For the text-containing cell, return its midpoint in [X, Y] coordinate format. 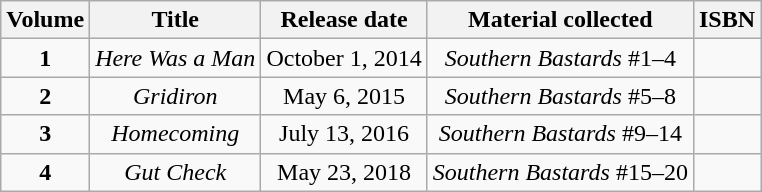
May 6, 2015 [344, 96]
Material collected [560, 20]
Volume [46, 20]
Release date [344, 20]
Homecoming [176, 134]
4 [46, 172]
1 [46, 58]
Southern Bastards #15–20 [560, 172]
Southern Bastards #9–14 [560, 134]
Here Was a Man [176, 58]
May 23, 2018 [344, 172]
Gridiron [176, 96]
Southern Bastards #1–4 [560, 58]
Title [176, 20]
July 13, 2016 [344, 134]
3 [46, 134]
October 1, 2014 [344, 58]
ISBN [726, 20]
Gut Check [176, 172]
2 [46, 96]
Southern Bastards #5–8 [560, 96]
